Identify which cell holds the provided text, then report its (X, Y) central coordinate. 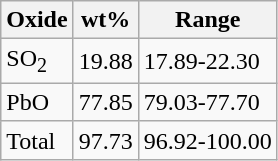
77.85 (106, 102)
19.88 (106, 61)
PbO (37, 102)
97.73 (106, 140)
SO2 (37, 61)
Oxide (37, 20)
17.89-22.30 (208, 61)
96.92-100.00 (208, 140)
Total (37, 140)
Range (208, 20)
wt% (106, 20)
79.03-77.70 (208, 102)
